Return [X, Y] of the center of cell containing provided text 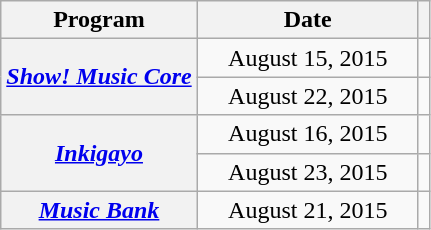
Program [99, 20]
Show! Music Core [99, 77]
August 22, 2015 [308, 96]
August 21, 2015 [308, 210]
August 15, 2015 [308, 58]
August 16, 2015 [308, 134]
August 23, 2015 [308, 172]
Music Bank [99, 210]
Date [308, 20]
Inkigayo [99, 153]
